Scan for the cell matching the given text and deliver its [X, Y] coordinate at center. 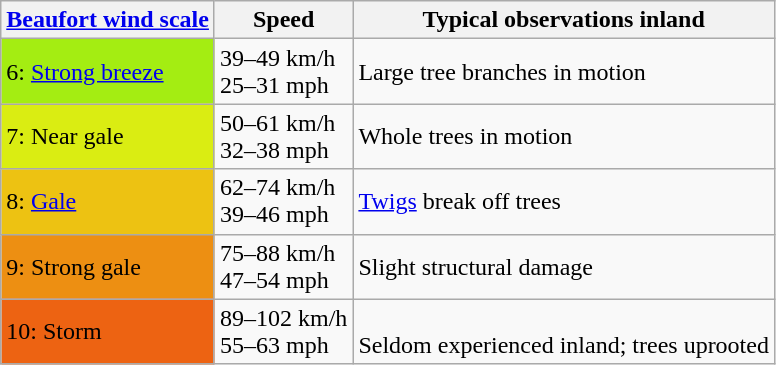
50–61 km/h32–38 mph [283, 136]
Whole trees in motion [564, 136]
Twigs break off trees [564, 202]
39–49 km/h25–31 mph [283, 72]
Slight structural damage [564, 266]
7: Near gale [108, 136]
9: Strong gale [108, 266]
8: Gale [108, 202]
6: Strong breeze [108, 72]
62–74 km/h39–46 mph [283, 202]
Typical observations inland [564, 20]
Seldom experienced inland; trees uprooted [564, 332]
10: Storm [108, 332]
89–102 km/h55–63 mph [283, 332]
Speed [283, 20]
Beaufort wind scale [108, 20]
75–88 km/h47–54 mph [283, 266]
Large tree branches in motion [564, 72]
